Pinpoint the cell where the given text exists, returning its [X, Y] midpoint coordinate. 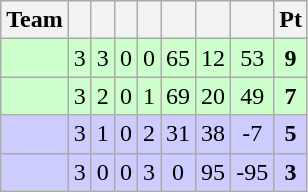
38 [214, 134]
9 [291, 58]
7 [291, 96]
12 [214, 58]
5 [291, 134]
Pt [291, 20]
95 [214, 172]
49 [252, 96]
31 [178, 134]
-7 [252, 134]
Team [35, 20]
53 [252, 58]
-95 [252, 172]
69 [178, 96]
20 [214, 96]
65 [178, 58]
